Search for the cell housing the specified text and yield its [X, Y] center coordinate. 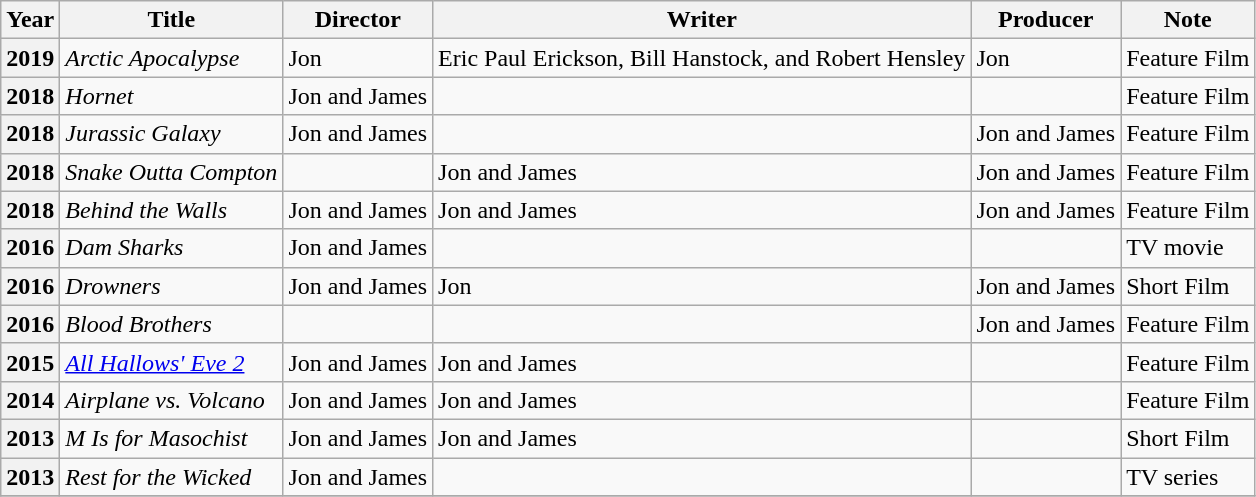
Note [1188, 20]
Drowners [172, 286]
2019 [30, 58]
Eric Paul Erickson, Bill Hanstock, and Robert Hensley [702, 58]
Airplane vs. Volcano [172, 400]
Title [172, 20]
Blood Brothers [172, 324]
TV movie [1188, 248]
Writer [702, 20]
2014 [30, 400]
Behind the Walls [172, 210]
Snake Outta Compton [172, 172]
M Is for Masochist [172, 438]
Hornet [172, 96]
TV series [1188, 477]
Director [358, 20]
2015 [30, 362]
Jurassic Galaxy [172, 134]
Year [30, 20]
All Hallows' Eve 2 [172, 362]
Rest for the Wicked [172, 477]
Producer [1046, 20]
Dam Sharks [172, 248]
Arctic Apocalypse [172, 58]
